Detect which cell encompasses the target text, then output its (x, y) center coordinate. 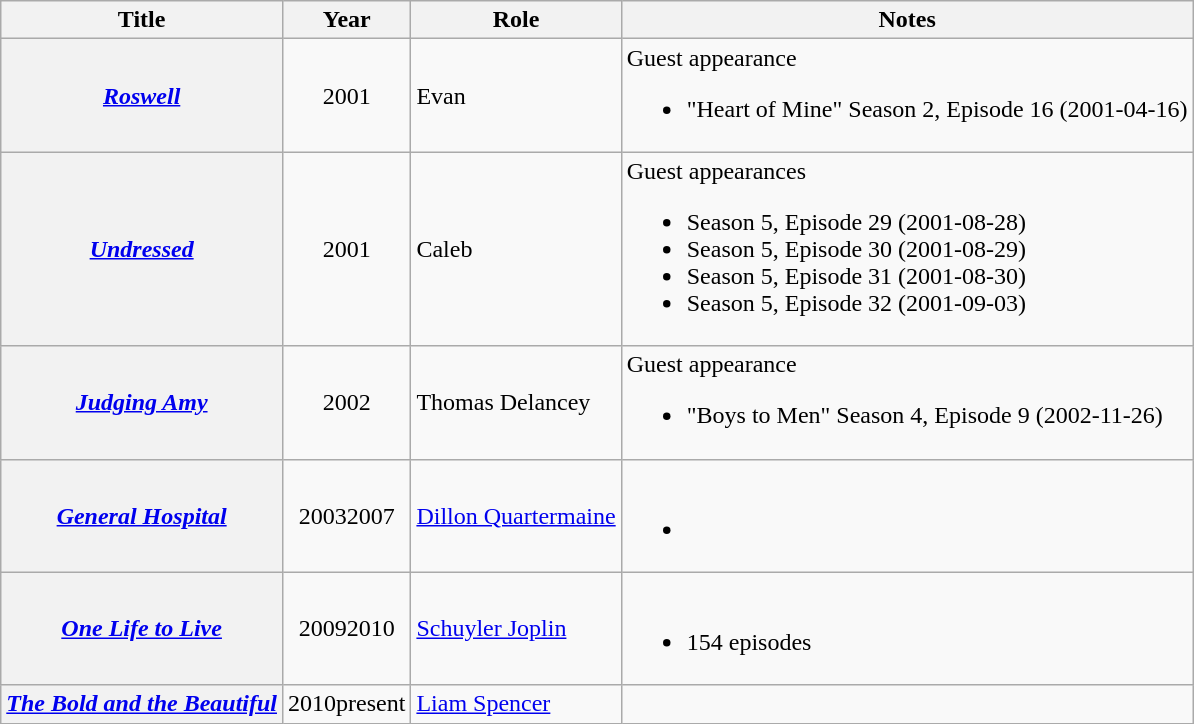
2002 (347, 402)
Notes (907, 20)
154 episodes (907, 628)
Title (142, 20)
General Hospital (142, 516)
Roswell (142, 96)
20032007 (347, 516)
Guest appearance"Heart of Mine" Season 2, Episode 16 (2001-04-16) (907, 96)
Undressed (142, 249)
Guest appearance"Boys to Men" Season 4, Episode 9 (2002-11-26) (907, 402)
Schuyler Joplin (516, 628)
The Bold and the Beautiful (142, 704)
Caleb (516, 249)
2010present (347, 704)
Thomas Delancey (516, 402)
Judging Amy (142, 402)
One Life to Live (142, 628)
Liam Spencer (516, 704)
20092010 (347, 628)
Evan (516, 96)
Role (516, 20)
Year (347, 20)
Guest appearancesSeason 5, Episode 29 (2001-08-28)Season 5, Episode 30 (2001-08-29)Season 5, Episode 31 (2001-08-30)Season 5, Episode 32 (2001-09-03) (907, 249)
Dillon Quartermaine (516, 516)
